Identify which cell holds the provided text, then report its (X, Y) central coordinate. 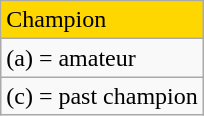
Champion (102, 20)
(c) = past champion (102, 96)
(a) = amateur (102, 58)
